For the text-containing cell, return its midpoint in [X, Y] coordinate format. 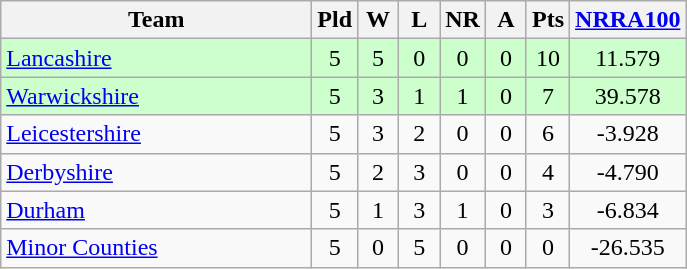
10 [548, 58]
Team [156, 20]
Durham [156, 210]
7 [548, 96]
-4.790 [628, 172]
11.579 [628, 58]
L [420, 20]
Minor Counties [156, 248]
Lancashire [156, 58]
Warwickshire [156, 96]
A [506, 20]
6 [548, 134]
-6.834 [628, 210]
39.578 [628, 96]
Pts [548, 20]
-3.928 [628, 134]
Derbyshire [156, 172]
NR [463, 20]
NRRA100 [628, 20]
4 [548, 172]
-26.535 [628, 248]
W [378, 20]
Pld [335, 20]
Leicestershire [156, 134]
